From the cell containing the given text, extract its center point as [X, Y] coordinate. 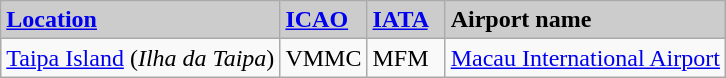
ICAO [324, 20]
Macau International Airport [585, 58]
Airport name [585, 20]
Location [140, 20]
Taipa Island (Ilha da Taipa) [140, 58]
VMMC [324, 58]
IATA [406, 20]
MFM [406, 58]
